Extract the (X, Y) coordinate from the center of the cell holding the provided text.  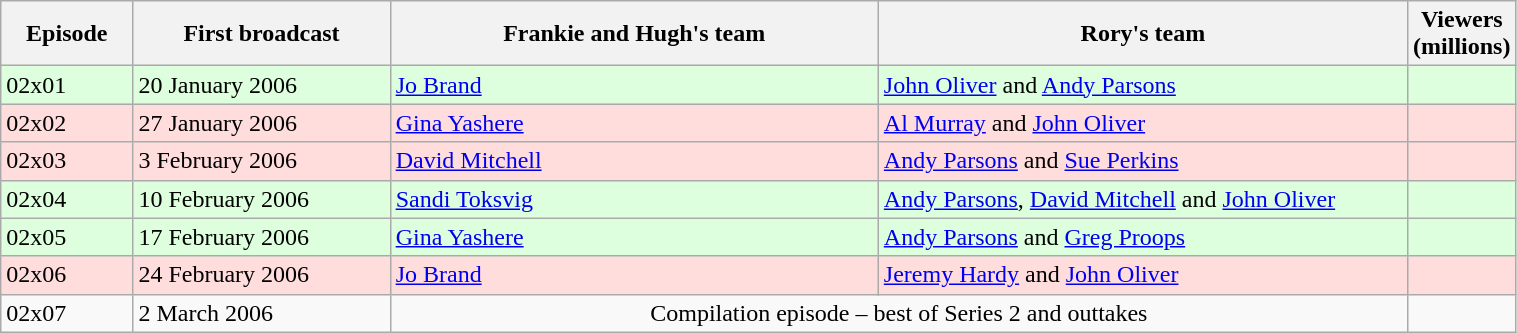
John Oliver and Andy Parsons (1142, 85)
Viewers(millions) (1462, 34)
02x07 (67, 313)
Andy Parsons and Sue Perkins (1142, 161)
27 January 2006 (262, 123)
First broadcast (262, 34)
David Mitchell (634, 161)
02x02 (67, 123)
Episode (67, 34)
Jeremy Hardy and John Oliver (1142, 275)
Sandi Toksvig (634, 199)
Rory's team (1142, 34)
17 February 2006 (262, 237)
02x03 (67, 161)
02x01 (67, 85)
02x06 (67, 275)
Al Murray and John Oliver (1142, 123)
Compilation episode – best of Series 2 and outtakes (898, 313)
Andy Parsons and Greg Proops (1142, 237)
02x05 (67, 237)
02x04 (67, 199)
3 February 2006 (262, 161)
Frankie and Hugh's team (634, 34)
2 March 2006 (262, 313)
10 February 2006 (262, 199)
Andy Parsons, David Mitchell and John Oliver (1142, 199)
20 January 2006 (262, 85)
24 February 2006 (262, 275)
